Determine the (X, Y) coordinate at the center of the cell enclosing the given text.  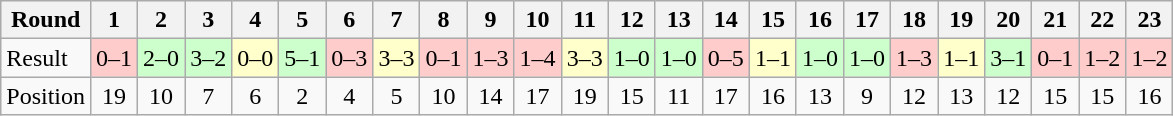
3–2 (208, 58)
0–3 (350, 58)
8 (444, 20)
0–5 (726, 58)
Round (46, 20)
22 (1102, 20)
Position (46, 96)
3–1 (1008, 58)
21 (1056, 20)
1–4 (538, 58)
18 (914, 20)
23 (1150, 20)
Result (46, 58)
3 (208, 20)
2–0 (162, 58)
5–1 (302, 58)
20 (1008, 20)
0–0 (256, 58)
1 (114, 20)
